Capture the cell that displays the provided text and extract its [X, Y] central coordinate. 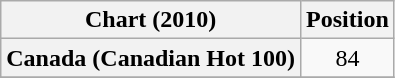
Position [348, 20]
84 [348, 58]
Chart (2010) [151, 20]
Canada (Canadian Hot 100) [151, 58]
